Locate the cell with the specified text and output its (X, Y) center coordinate. 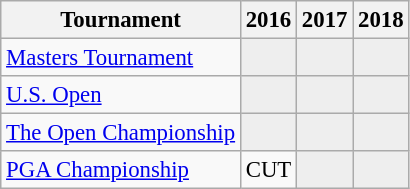
PGA Championship (121, 170)
Tournament (121, 20)
U.S. Open (121, 95)
2018 (381, 20)
2016 (268, 20)
The Open Championship (121, 133)
Masters Tournament (121, 58)
CUT (268, 170)
2017 (325, 20)
